Locate the cell with the specified text and output its [x, y] center coordinate. 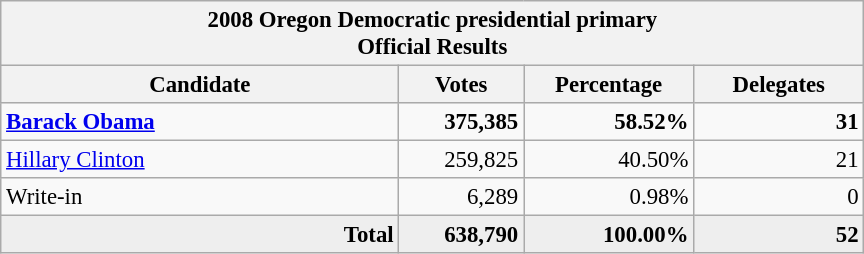
21 [779, 160]
Votes [462, 85]
Candidate [200, 85]
Delegates [779, 85]
100.00% [609, 235]
375,385 [462, 122]
40.50% [609, 160]
2008 Oregon Democratic presidential primaryOfficial Results [432, 34]
Hillary Clinton [200, 160]
638,790 [462, 235]
259,825 [462, 160]
0.98% [609, 197]
31 [779, 122]
Percentage [609, 85]
52 [779, 235]
Barack Obama [200, 122]
0 [779, 197]
Total [200, 235]
Write-in [200, 197]
58.52% [609, 122]
6,289 [462, 197]
